Determine the [x, y] coordinate at the center of the cell enclosing the given text.  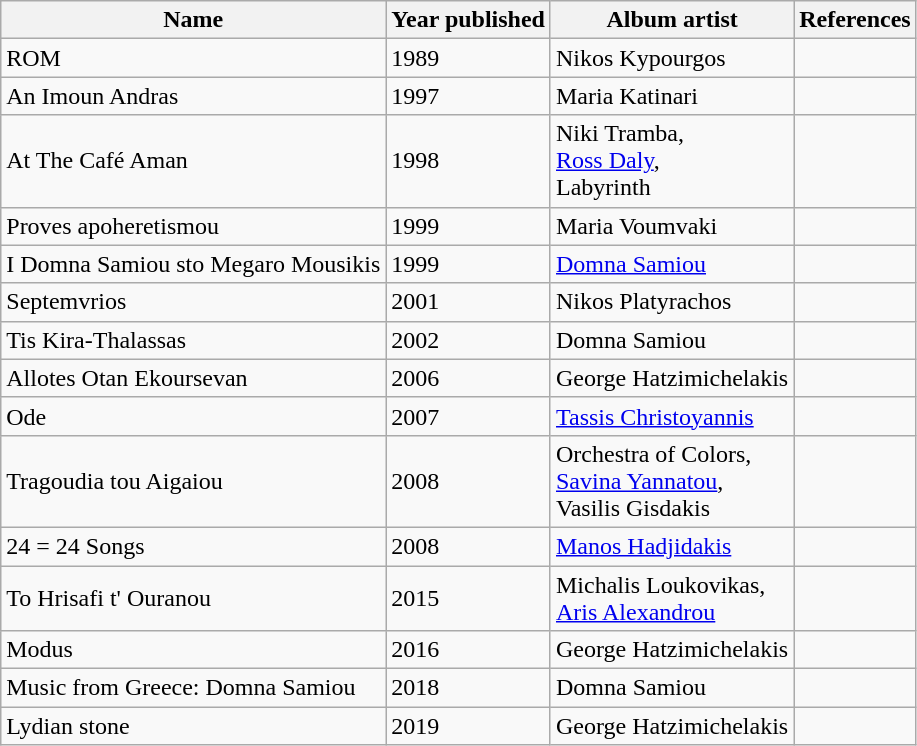
Manos Hadjidakis [672, 546]
Nikos Platyrachos [672, 302]
2006 [468, 378]
Year published [468, 20]
Tis Kira-Thalassas [194, 340]
Music from Greece: Domna Samiou [194, 688]
2018 [468, 688]
Ode [194, 416]
2015 [468, 598]
Orchestra of Colors,Savina Yannatou,Vasilis Gisdakis [672, 481]
An Imoun Andras [194, 96]
Niki Tramba,Ross Daly,Labyrinth [672, 161]
Maria Katinari [672, 96]
To Hrisafi t' Ouranou [194, 598]
Album artist [672, 20]
2016 [468, 650]
Tragoudia tou Aigaiou [194, 481]
Nikos Kypourgos [672, 58]
2007 [468, 416]
Proves apoheretismou [194, 226]
2001 [468, 302]
At The Café Aman [194, 161]
1998 [468, 161]
Maria Voumvaki [672, 226]
References [856, 20]
2002 [468, 340]
1997 [468, 96]
1989 [468, 58]
24 = 24 Songs [194, 546]
Name [194, 20]
I Domna Samiou sto Megaro Mousikis [194, 264]
Septemvrios [194, 302]
Lydian stone [194, 726]
ROM [194, 58]
2019 [468, 726]
Allotes Otan Ekoursevan [194, 378]
Tassis Christoyannis [672, 416]
Modus [194, 650]
Michalis Loukovikas,Aris Alexandrou [672, 598]
